Scan for the cell matching the given text and deliver its (X, Y) coordinate at center. 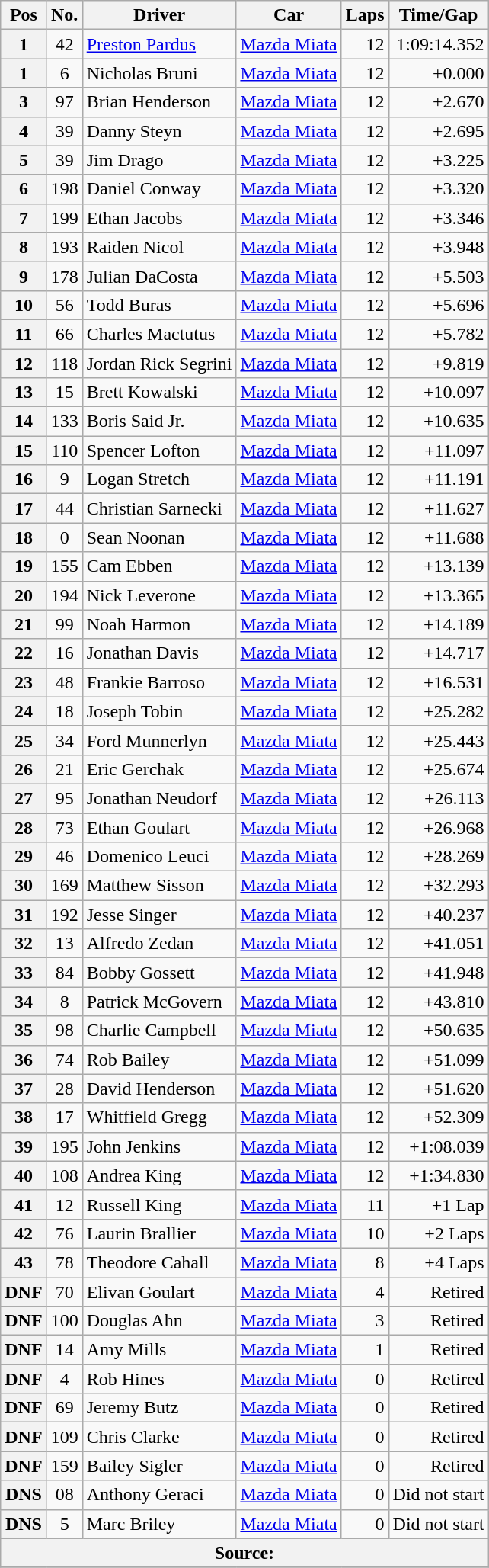
+3.225 (439, 160)
Source: (244, 1553)
23 (24, 682)
Eric Gerchak (159, 769)
155 (64, 566)
Logan Stretch (159, 479)
Laps (365, 15)
26 (24, 769)
+1:08.039 (439, 1146)
Bobby Gossett (159, 973)
+16.531 (439, 682)
Frankie Barroso (159, 682)
+5.503 (439, 276)
7 (24, 218)
76 (64, 1233)
+14.189 (439, 624)
Jeremy Butz (159, 1408)
Douglas Ahn (159, 1321)
No. (64, 15)
Pos (24, 15)
Noah Harmon (159, 624)
Boris Said Jr. (159, 422)
+14.717 (439, 653)
Raiden Nicol (159, 247)
+5.696 (439, 305)
+11.688 (439, 537)
Ford Munnerlyn (159, 740)
27 (24, 798)
08 (64, 1495)
Rob Bailey (159, 1060)
48 (64, 682)
Brian Henderson (159, 102)
194 (64, 595)
+10.635 (439, 422)
95 (64, 798)
+26.968 (439, 827)
David Henderson (159, 1089)
+52.309 (439, 1117)
98 (64, 1031)
Amy Mills (159, 1350)
Chris Clarke (159, 1437)
Whitfield Gregg (159, 1117)
43 (24, 1262)
38 (24, 1117)
Christian Sarnecki (159, 508)
+25.674 (439, 769)
195 (64, 1146)
Nicholas Bruni (159, 73)
Time/Gap (439, 15)
+28.269 (439, 857)
69 (64, 1408)
Jonathan Neudorf (159, 798)
35 (24, 1031)
Marc Briley (159, 1524)
40 (24, 1175)
+41.051 (439, 944)
+13.365 (439, 595)
73 (64, 827)
198 (64, 189)
29 (24, 857)
+3.320 (439, 189)
169 (64, 886)
Ethan Jacobs (159, 218)
Jesse Singer (159, 915)
+43.810 (439, 1002)
44 (64, 508)
Spencer Lofton (159, 451)
100 (64, 1321)
+0.000 (439, 73)
118 (64, 364)
Daniel Conway (159, 189)
Sean Noonan (159, 537)
Patrick McGovern (159, 1002)
70 (64, 1292)
+41.948 (439, 973)
199 (64, 218)
24 (24, 711)
+25.443 (439, 740)
99 (64, 624)
Car (289, 15)
20 (24, 595)
Elivan Goulart (159, 1292)
74 (64, 1060)
192 (64, 915)
+40.237 (439, 915)
Preston Pardus (159, 44)
Brett Kowalski (159, 393)
108 (64, 1175)
41 (24, 1204)
+50.635 (439, 1031)
193 (64, 247)
32 (24, 944)
+5.782 (439, 334)
+10.097 (439, 393)
Matthew Sisson (159, 886)
+32.293 (439, 886)
66 (64, 334)
Jordan Rick Segrini (159, 364)
Jonathan Davis (159, 653)
+2.670 (439, 102)
+4 Laps (439, 1262)
Charles Mactutus (159, 334)
159 (64, 1466)
Danny Steyn (159, 131)
178 (64, 276)
Theodore Cahall (159, 1262)
+25.282 (439, 711)
97 (64, 102)
Nick Leverone (159, 595)
84 (64, 973)
+26.113 (439, 798)
46 (64, 857)
Domenico Leuci (159, 857)
Todd Buras (159, 305)
37 (24, 1089)
+11.191 (439, 479)
+3.346 (439, 218)
+11.627 (439, 508)
+1:34.830 (439, 1175)
30 (24, 886)
109 (64, 1437)
22 (24, 653)
Russell King (159, 1204)
+2.695 (439, 131)
+13.139 (439, 566)
36 (24, 1060)
+3.948 (439, 247)
Driver (159, 15)
Cam Ebben (159, 566)
Rob Hines (159, 1379)
John Jenkins (159, 1146)
19 (24, 566)
+2 Laps (439, 1233)
56 (64, 305)
31 (24, 915)
Laurin Brallier (159, 1233)
Andrea King (159, 1175)
Bailey Sigler (159, 1466)
Ethan Goulart (159, 827)
1:09:14.352 (439, 44)
78 (64, 1262)
Anthony Geraci (159, 1495)
25 (24, 740)
133 (64, 422)
Julian DaCosta (159, 276)
33 (24, 973)
Jim Drago (159, 160)
+9.819 (439, 364)
110 (64, 451)
+51.099 (439, 1060)
Joseph Tobin (159, 711)
Alfredo Zedan (159, 944)
+11.097 (439, 451)
+1 Lap (439, 1204)
+51.620 (439, 1089)
Charlie Campbell (159, 1031)
